Locate the cell with the specified text and output its [x, y] center coordinate. 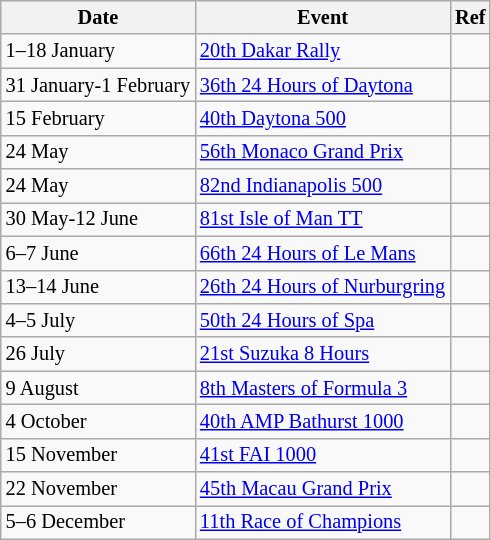
41st FAI 1000 [322, 455]
31 January-1 February [98, 85]
6–7 June [98, 253]
9 August [98, 388]
20th Dakar Rally [322, 51]
5–6 December [98, 522]
26 July [98, 354]
4–5 July [98, 320]
15 November [98, 455]
Date [98, 17]
81st Isle of Man TT [322, 219]
4 October [98, 421]
21st Suzuka 8 Hours [322, 354]
26th 24 Hours of Nurburgring [322, 287]
45th Macau Grand Prix [322, 489]
8th Masters of Formula 3 [322, 388]
82nd Indianapolis 500 [322, 186]
1–18 January [98, 51]
30 May-12 June [98, 219]
11th Race of Champions [322, 522]
50th 24 Hours of Spa [322, 320]
40th AMP Bathurst 1000 [322, 421]
Event [322, 17]
36th 24 Hours of Daytona [322, 85]
66th 24 Hours of Le Mans [322, 253]
Ref [470, 17]
13–14 June [98, 287]
40th Daytona 500 [322, 118]
56th Monaco Grand Prix [322, 152]
15 February [98, 118]
22 November [98, 489]
